Find where the given text appears and provide that cell's center as [X, Y] coordinate. 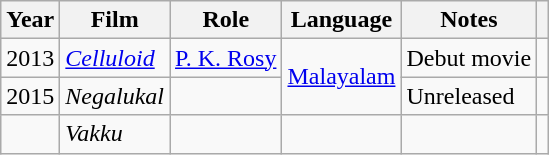
P. K. Rosy [226, 58]
Year [30, 20]
2015 [30, 96]
Negalukal [115, 96]
Notes [469, 20]
Unreleased [469, 96]
Language [342, 20]
Celluloid [115, 58]
Role [226, 20]
Vakku [115, 134]
Film [115, 20]
Malayalam [342, 77]
Debut movie [469, 58]
2013 [30, 58]
